Extract the [x, y] coordinate from the center of the cell holding the provided text.  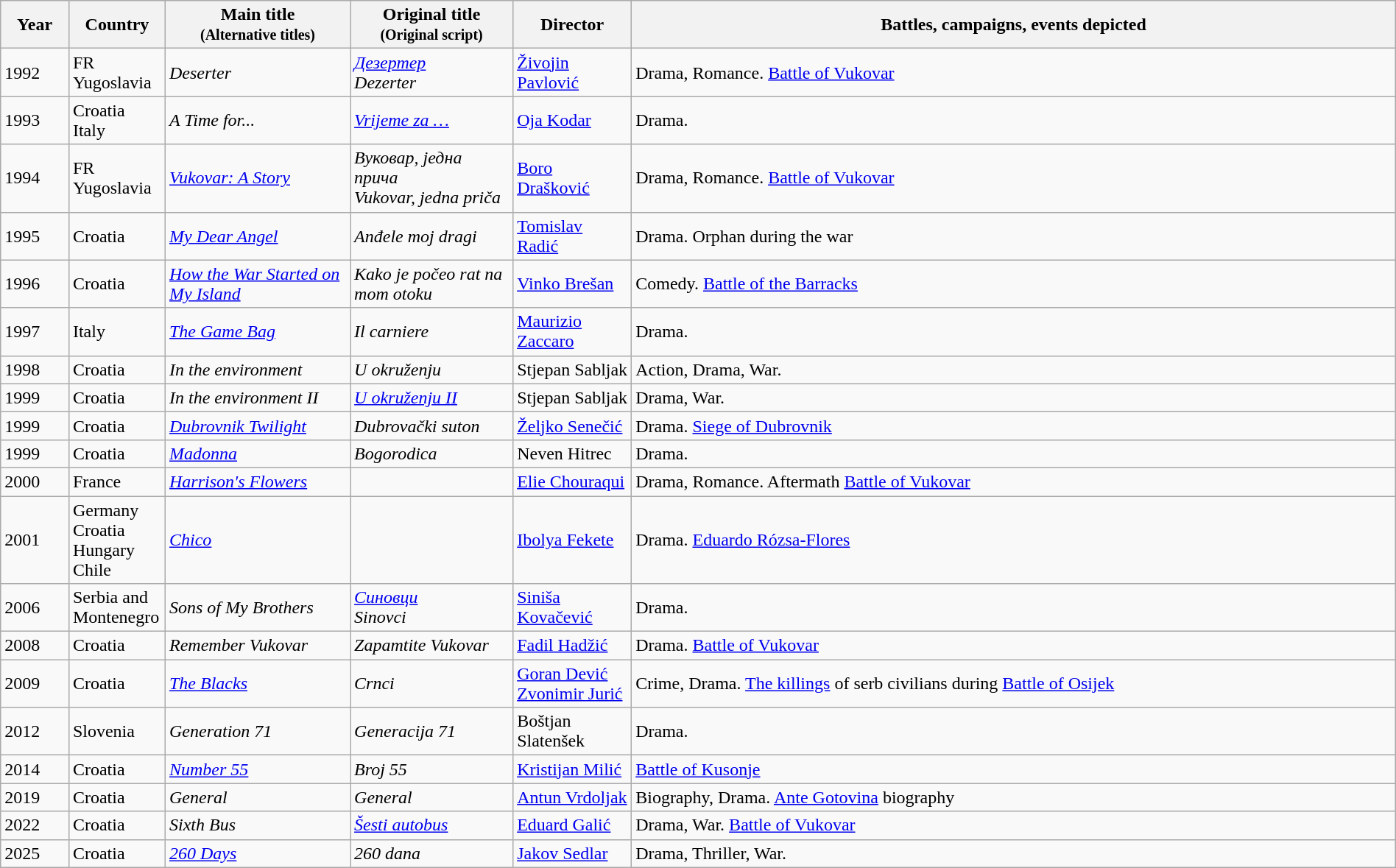
Drama, Thriller, War. [1014, 853]
Jakov Sedlar [573, 853]
Živojin Pavlović [573, 72]
Crnci [431, 683]
2000 [35, 481]
Boro Drašković [573, 178]
Elie Chouraqui [573, 481]
Director [573, 25]
Broj 55 [431, 769]
Vukovar: A Story [258, 178]
Generation 71 [258, 732]
Neven Hitrec [573, 454]
Kristijan Milić [573, 769]
2022 [35, 825]
Siniša Kovačević [573, 608]
How the War Started on My Island [258, 284]
2014 [35, 769]
Ibolya Fekete [573, 540]
Vinko Brešan [573, 284]
Tomislav Radić [573, 236]
Drama, War. Battle of Vukovar [1014, 825]
Željko Senečić [573, 426]
1995 [35, 236]
ДезертерDezerter [431, 72]
1998 [35, 370]
1997 [35, 331]
A Time for... [258, 121]
1994 [35, 178]
Dubrovnik Twilight [258, 426]
U okruženju II [431, 398]
Crime, Drama. The killings of serb civilians during Battle of Osijek [1014, 683]
Battles, campaigns, events depicted [1014, 25]
1993 [35, 121]
Number 55 [258, 769]
Biography, Drama. Ante Gotovina biography [1014, 797]
Original title(Original script) [431, 25]
Sixth Bus [258, 825]
Serbia and Montenegro [116, 608]
Slovenia [116, 732]
Kako je počeo rat na mom otoku [431, 284]
The Blacks [258, 683]
Anđele moj dragi [431, 236]
Sons of My Brothers [258, 608]
Maurizio Zaccaro [573, 331]
Antun Vrdoljak [573, 797]
CroatiaItaly [116, 121]
Oja Kodar [573, 121]
Eduard Galić [573, 825]
2001 [35, 540]
The Game Bag [258, 331]
2025 [35, 853]
Il carniere [431, 331]
Harrison's Flowers [258, 481]
Deserter [258, 72]
Dubrovački suton [431, 426]
260 Days [258, 853]
Vrijeme za … [431, 121]
Madonna [258, 454]
Generacija 71 [431, 732]
Drama, War. [1014, 398]
Drama, Romance. Aftermath Battle of Vukovar [1014, 481]
1996 [35, 284]
СиновциSinovci [431, 608]
Boštjan Slatenšek [573, 732]
Вуковар, једна причаVukovar, jedna priča [431, 178]
Bogorodica [431, 454]
U okruženju [431, 370]
In the environment [258, 370]
Zapamtite Vukovar [431, 646]
Drama. Siege of Dubrovnik [1014, 426]
Drama. Eduardo Rózsa-Flores [1014, 540]
Remember Vukovar [258, 646]
2006 [35, 608]
Action, Drama, War. [1014, 370]
Fadil Hadžić [573, 646]
2009 [35, 683]
1992 [35, 72]
2008 [35, 646]
Italy [116, 331]
My Dear Angel [258, 236]
Main title(Alternative titles) [258, 25]
Comedy. Battle of the Barracks [1014, 284]
GermanyCroatiaHungaryChile [116, 540]
Goran DevićZvonimir Jurić [573, 683]
2012 [35, 732]
2019 [35, 797]
France [116, 481]
Drama. Battle of Vukovar [1014, 646]
Country [116, 25]
260 dana [431, 853]
Šesti autobus [431, 825]
Battle of Kusonje [1014, 769]
In the environment II [258, 398]
Chico [258, 540]
Drama. Orphan during the war [1014, 236]
Year [35, 25]
